Detect which cell encompasses the target text, then output its [X, Y] center coordinate. 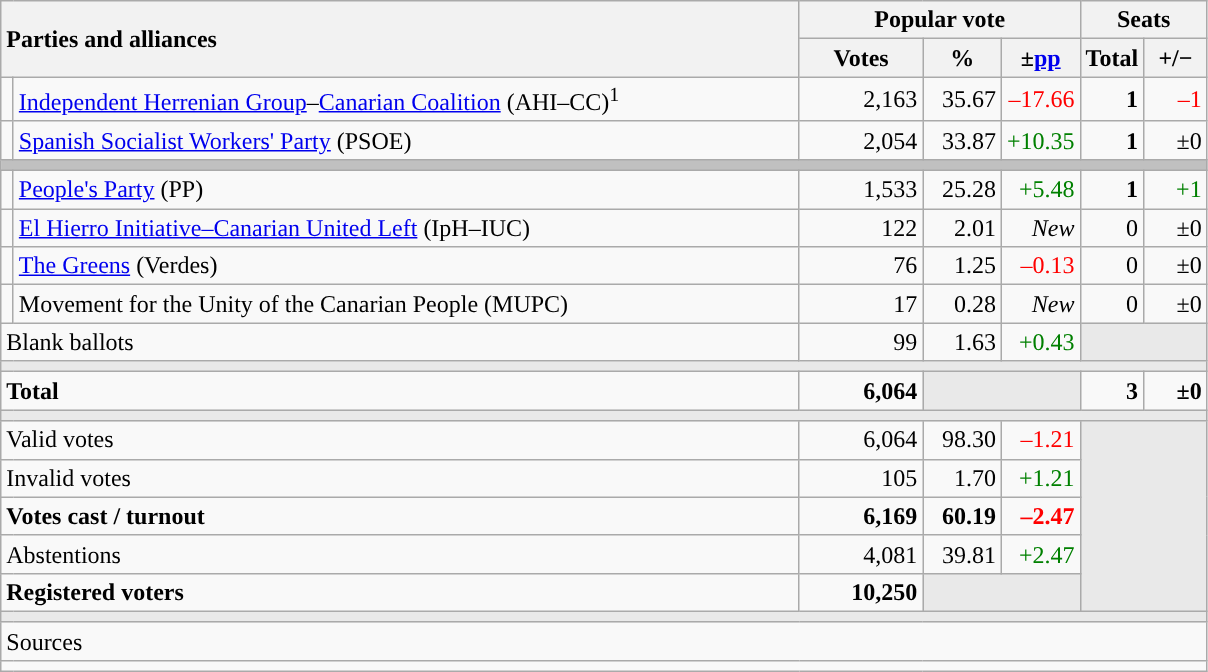
4,081 [861, 554]
2,054 [861, 140]
25.28 [962, 190]
–2.47 [1040, 516]
People's Party (PP) [406, 190]
Popular vote [940, 20]
+2.47 [1040, 554]
17 [861, 304]
Votes [861, 58]
2.01 [962, 228]
El Hierro Initiative–Canarian United Left (IpH–IUC) [406, 228]
33.87 [962, 140]
–0.13 [1040, 266]
1.63 [962, 342]
–1 [1176, 100]
Sources [604, 641]
+1 [1176, 190]
+5.48 [1040, 190]
Votes cast / turnout [400, 516]
+/− [1176, 58]
1.25 [962, 266]
Registered voters [400, 592]
The Greens (Verdes) [406, 266]
99 [861, 342]
1,533 [861, 190]
35.67 [962, 100]
Parties and alliances [400, 39]
Abstentions [400, 554]
1.70 [962, 478]
Independent Herrenian Group–Canarian Coalition (AHI–CC)1 [406, 100]
Invalid votes [400, 478]
39.81 [962, 554]
+10.35 [1040, 140]
Valid votes [400, 440]
0.28 [962, 304]
6,169 [861, 516]
122 [861, 228]
Movement for the Unity of the Canarian People (MUPC) [406, 304]
+1.21 [1040, 478]
Blank ballots [400, 342]
±pp [1040, 58]
60.19 [962, 516]
Spanish Socialist Workers' Party (PSOE) [406, 140]
76 [861, 266]
3 [1112, 391]
–17.66 [1040, 100]
Seats [1144, 20]
–1.21 [1040, 440]
10,250 [861, 592]
105 [861, 478]
2,163 [861, 100]
% [962, 58]
98.30 [962, 440]
+0.43 [1040, 342]
